For the text-containing cell, return its midpoint in (x, y) coordinate format. 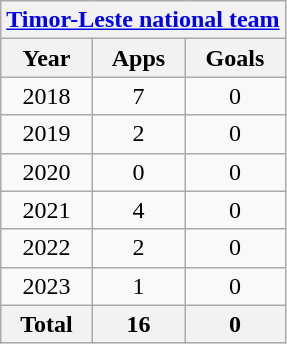
7 (138, 96)
4 (138, 210)
2021 (46, 210)
16 (138, 324)
Apps (138, 58)
2018 (46, 96)
Total (46, 324)
2022 (46, 248)
2019 (46, 134)
Year (46, 58)
Goals (235, 58)
1 (138, 286)
2023 (46, 286)
2020 (46, 172)
Timor-Leste national team (143, 20)
